Identify which cell holds the provided text, then report its [x, y] central coordinate. 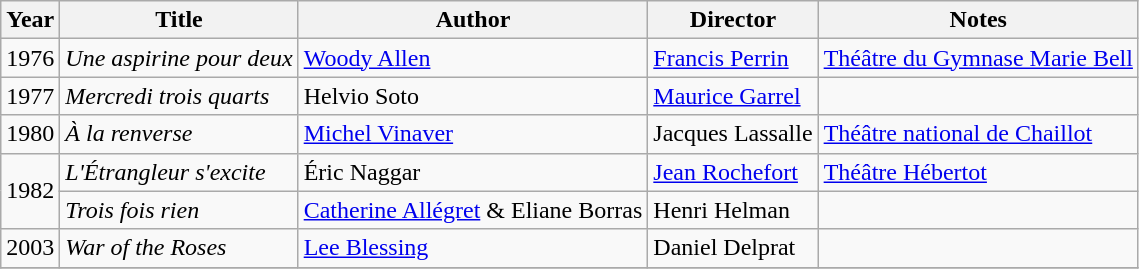
War of the Roses [179, 248]
2003 [30, 248]
Catherine Allégret & Eliane Borras [473, 210]
À la renverse [179, 134]
Notes [978, 20]
Théâtre Hébertot [978, 172]
Woody Allen [473, 58]
Daniel Delprat [733, 248]
1976 [30, 58]
Maurice Garrel [733, 96]
Year [30, 20]
Mercredi trois quarts [179, 96]
Author [473, 20]
Trois fois rien [179, 210]
1977 [30, 96]
Director [733, 20]
1982 [30, 191]
Helvio Soto [473, 96]
Lee Blessing [473, 248]
Michel Vinaver [473, 134]
Title [179, 20]
Éric Naggar [473, 172]
L'Étrangleur s'excite [179, 172]
Théâtre du Gymnase Marie Bell [978, 58]
Théâtre national de Chaillot [978, 134]
Jean Rochefort [733, 172]
Henri Helman [733, 210]
Francis Perrin [733, 58]
Une aspirine pour deux [179, 58]
1980 [30, 134]
Jacques Lassalle [733, 134]
